Search for the cell housing the specified text and yield its (x, y) center coordinate. 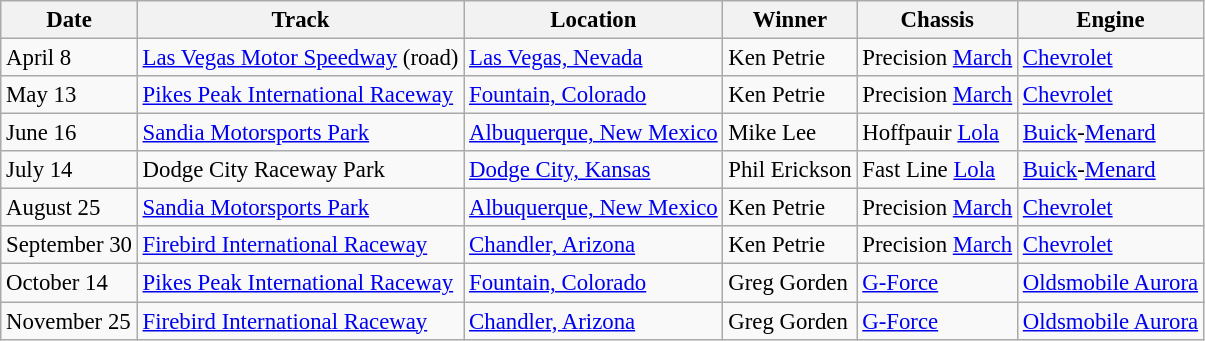
April 8 (69, 58)
Phil Erickson (790, 170)
Las Vegas, Nevada (594, 58)
Hoffpauir Lola (938, 133)
Chassis (938, 20)
Winner (790, 20)
June 16 (69, 133)
Dodge City, Kansas (594, 170)
October 14 (69, 283)
Track (300, 20)
November 25 (69, 321)
Fast Line Lola (938, 170)
Dodge City Raceway Park (300, 170)
Mike Lee (790, 133)
August 25 (69, 208)
Location (594, 20)
May 13 (69, 95)
Engine (1111, 20)
Las Vegas Motor Speedway (road) (300, 58)
Date (69, 20)
September 30 (69, 245)
July 14 (69, 170)
